From the cell containing the given text, extract its center point as (X, Y) coordinate. 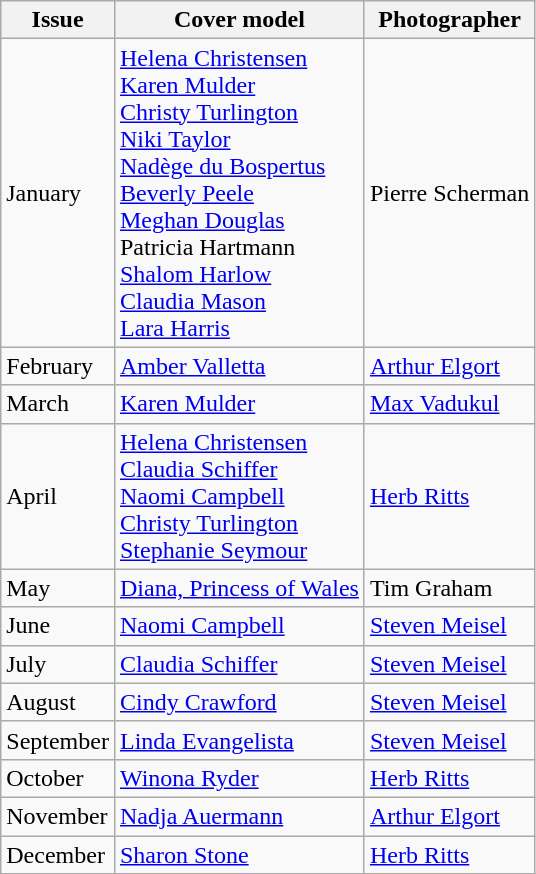
October (58, 778)
Naomi Campbell (239, 626)
Amber Valletta (239, 366)
Karen Mulder (239, 404)
Nadja Auermann (239, 816)
Sharon Stone (239, 855)
Claudia Schiffer (239, 664)
Max Vadukul (449, 404)
December (58, 855)
Linda Evangelista (239, 740)
Cindy Crawford (239, 702)
Pierre Scherman (449, 193)
February (58, 366)
July (58, 664)
August (58, 702)
November (58, 816)
Issue (58, 20)
Photographer (449, 20)
May (58, 588)
Diana, Princess of Wales (239, 588)
Helena ChristensenClaudia SchifferNaomi CampbellChristy TurlingtonStephanie Seymour (239, 496)
March (58, 404)
Tim Graham (449, 588)
June (58, 626)
Cover model (239, 20)
January (58, 193)
September (58, 740)
April (58, 496)
Winona Ryder (239, 778)
